Pinpoint the cell where the given text exists, returning its (x, y) midpoint coordinate. 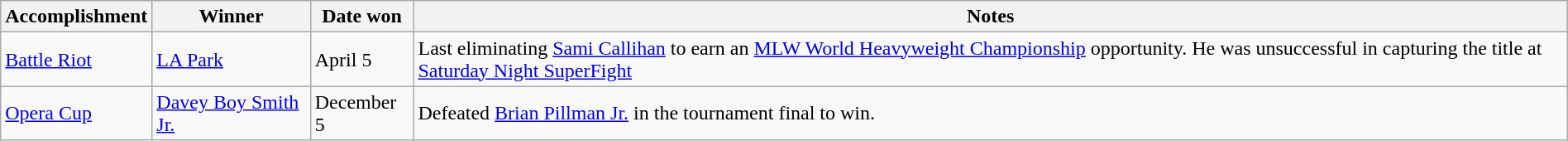
Davey Boy Smith Jr. (232, 113)
LA Park (232, 60)
Opera Cup (76, 113)
Notes (991, 17)
Battle Riot (76, 60)
December 5 (362, 113)
Defeated Brian Pillman Jr. in the tournament final to win. (991, 113)
Accomplishment (76, 17)
April 5 (362, 60)
Winner (232, 17)
Date won (362, 17)
